Locate the cell with the specified text and output its (X, Y) center coordinate. 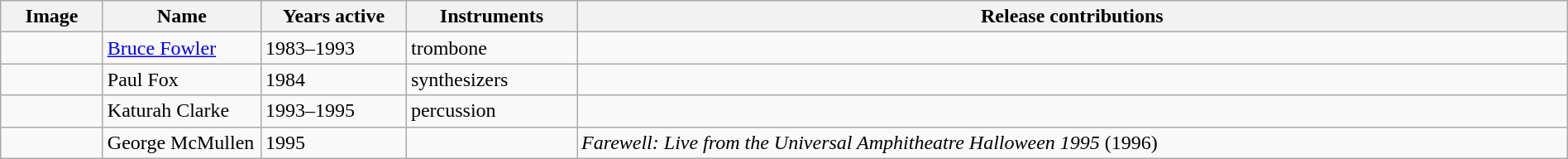
1983–1993 (333, 48)
1995 (333, 142)
Image (52, 17)
Years active (333, 17)
percussion (491, 111)
synthesizers (491, 79)
George McMullen (182, 142)
Farewell: Live from the Universal Amphitheatre Halloween 1995 (1996) (1073, 142)
Bruce Fowler (182, 48)
Name (182, 17)
Release contributions (1073, 17)
trombone (491, 48)
1984 (333, 79)
1993–1995 (333, 111)
Katurah Clarke (182, 111)
Paul Fox (182, 79)
Instruments (491, 17)
